Extract the (X, Y) coordinate from the center of the cell holding the provided text.  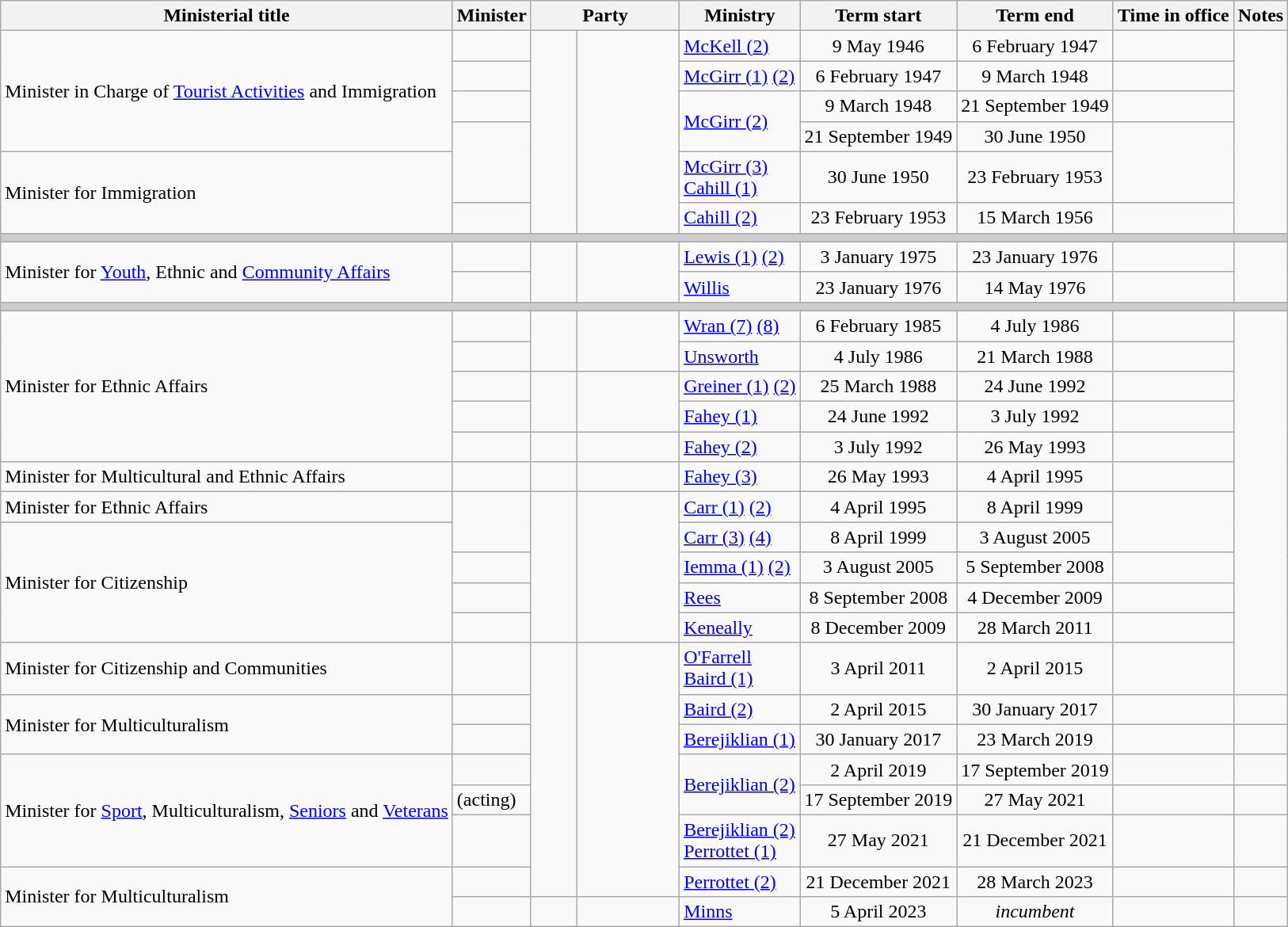
Minns (740, 912)
Keneally (740, 628)
8 September 2008 (878, 597)
Cahill (2) (740, 218)
Fahey (3) (740, 477)
Minister (491, 16)
McGirr (1) (2) (740, 76)
Berejiklian (1) (740, 739)
Carr (1) (2) (740, 507)
Baird (2) (740, 709)
25 March 1988 (878, 387)
Ministerial title (227, 16)
9 May 1946 (878, 46)
Minister for Citizenship (227, 582)
Notes (1260, 16)
incumbent (1035, 912)
Minister in Charge of Tourist Activities and Immigration (227, 91)
8 December 2009 (878, 628)
15 March 1956 (1035, 218)
Term start (878, 16)
Minister for Youth, Ethnic and Community Affairs (227, 272)
Rees (740, 597)
Wran (7) (8) (740, 326)
(acting) (491, 799)
28 March 2011 (1035, 628)
Minister for Sport, Multiculturalism, Seniors and Veterans (227, 810)
6 February 1985 (878, 326)
Fahey (2) (740, 447)
Berejiklian (2)Perrottet (1) (740, 840)
Party (605, 16)
Willis (740, 287)
Lewis (1) (2) (740, 257)
Minister for Multicultural and Ethnic Affairs (227, 477)
4 December 2009 (1035, 597)
28 March 2023 (1035, 882)
McGirr (3)Cahill (1) (740, 177)
3 January 1975 (878, 257)
Minister for Immigration (227, 192)
O'FarrellBaird (1) (740, 669)
Unsworth (740, 356)
McGirr (2) (740, 121)
2 April 2019 (878, 769)
Greiner (1) (2) (740, 387)
Iemma (1) (2) (740, 567)
5 April 2023 (878, 912)
McKell (2) (740, 46)
3 April 2011 (878, 669)
Fahey (1) (740, 417)
5 September 2008 (1035, 567)
Carr (3) (4) (740, 537)
Perrottet (2) (740, 882)
Minister for Citizenship and Communities (227, 669)
14 May 1976 (1035, 287)
Berejiklian (2) (740, 784)
Term end (1035, 16)
Ministry (740, 16)
23 March 2019 (1035, 739)
Time in office (1173, 16)
21 March 1988 (1035, 356)
